Determine the (x, y) coordinate at the center of the cell enclosing the given text.  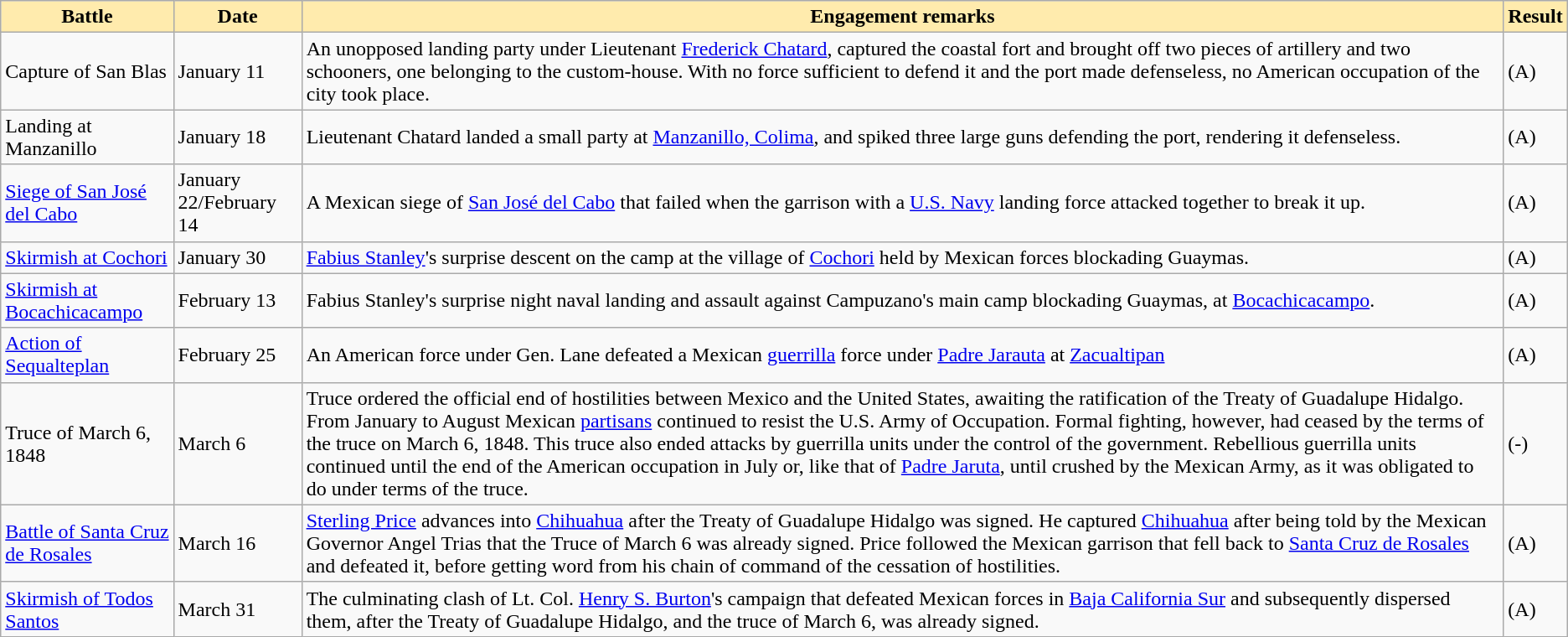
Landing at Manzanillo (87, 137)
January 22/February 14 (238, 203)
(-) (1535, 443)
January 11 (238, 71)
Fabius Stanley's surprise night naval landing and assault against Campuzano's main camp blockading Guaymas, at Bocachicacampo. (903, 300)
March 6 (238, 443)
March 31 (238, 609)
Skirmish of Todos Santos (87, 609)
Lieutenant Chatard landed a small party at Manzanillo, Colima, and spiked three large guns defending the port, rendering it defenseless. (903, 137)
January 18 (238, 137)
February 25 (238, 355)
Result (1535, 17)
February 13 (238, 300)
Siege of San José del Cabo (87, 203)
Battle (87, 17)
Fabius Stanley's surprise descent on the camp at the village of Cochori held by Mexican forces blockading Guaymas. (903, 257)
March 16 (238, 543)
January 30 (238, 257)
Engagement remarks (903, 17)
Capture of San Blas (87, 71)
An American force under Gen. Lane defeated a Mexican guerrilla force under Padre Jarauta at Zacualtipan (903, 355)
Battle of Santa Cruz de Rosales (87, 543)
Date (238, 17)
Action of Sequalteplan (87, 355)
Truce of March 6, 1848 (87, 443)
A Mexican siege of San José del Cabo that failed when the garrison with a U.S. Navy landing force attacked together to break it up. (903, 203)
Skirmish at Bocachicacampo (87, 300)
Skirmish at Cochori (87, 257)
